For the text-containing cell, return its midpoint in [X, Y] coordinate format. 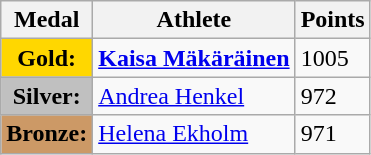
Gold: [47, 58]
Kaisa Mäkäräinen [194, 58]
971 [332, 134]
1005 [332, 58]
Silver: [47, 96]
Andrea Henkel [194, 96]
Medal [47, 20]
972 [332, 96]
Points [332, 20]
Bronze: [47, 134]
Helena Ekholm [194, 134]
Athlete [194, 20]
